Locate the cell with the specified text and output its [x, y] center coordinate. 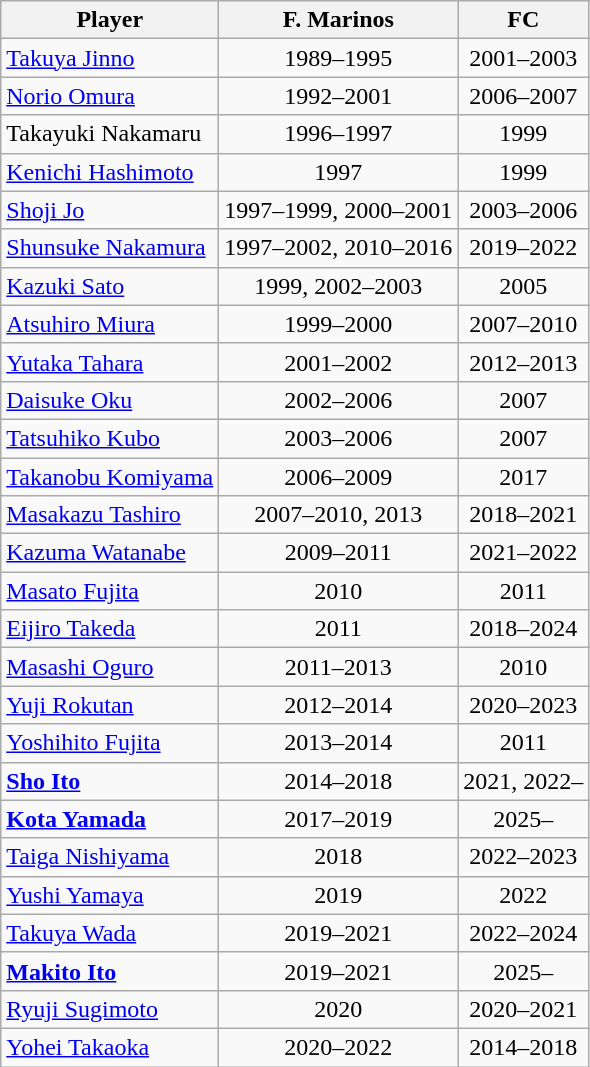
Kazuma Watanabe [110, 553]
Sho Ito [110, 781]
2006–2007 [524, 96]
Shoji Jo [110, 210]
Masakazu Tashiro [110, 515]
2022 [524, 895]
1997 [338, 172]
2013–2014 [338, 743]
1989–1995 [338, 58]
1992–2001 [338, 96]
Yoshihito Fujita [110, 743]
Yushi Yamaya [110, 895]
2020–2023 [524, 705]
Makito Ito [110, 971]
Kenichi Hashimoto [110, 172]
2017 [524, 477]
2012–2014 [338, 705]
Takuya Wada [110, 933]
2007–2010, 2013 [338, 515]
Takuya Jinno [110, 58]
2022–2023 [524, 857]
2020–2022 [338, 1047]
2012–2013 [524, 362]
Player [110, 20]
Yohei Takaoka [110, 1047]
Atsuhiro Miura [110, 324]
Takayuki Nakamaru [110, 134]
Takanobu Komiyama [110, 477]
1996–1997 [338, 134]
2006–2009 [338, 477]
Tatsuhiko Kubo [110, 438]
F. Marinos [338, 20]
2022–2024 [524, 933]
2005 [524, 286]
2007–2010 [524, 324]
Daisuke Oku [110, 400]
1999, 2002–2003 [338, 286]
2019 [338, 895]
2021–2022 [524, 553]
Kazuki Sato [110, 286]
2011–2013 [338, 667]
2020 [338, 1009]
2001–2003 [524, 58]
2009–2011 [338, 553]
Kota Yamada [110, 819]
2021, 2022– [524, 781]
2018–2024 [524, 629]
2018–2021 [524, 515]
Ryuji Sugimoto [110, 1009]
Yutaka Tahara [110, 362]
Yuji Rokutan [110, 705]
2017–2019 [338, 819]
1997–2002, 2010–2016 [338, 248]
Eijiro Takeda [110, 629]
Masato Fujita [110, 591]
2019–2022 [524, 248]
Taiga Nishiyama [110, 857]
2018 [338, 857]
Shunsuke Nakamura [110, 248]
2001–2002 [338, 362]
FC [524, 20]
2020–2021 [524, 1009]
1997–1999, 2000–2001 [338, 210]
Masashi Oguro [110, 667]
1999–2000 [338, 324]
Norio Omura [110, 96]
2002–2006 [338, 400]
